Identify which cell holds the provided text, then report its [x, y] central coordinate. 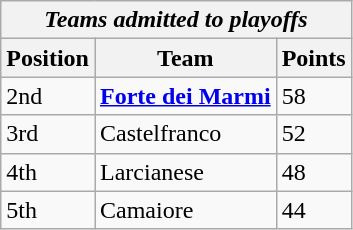
5th [48, 210]
2nd [48, 96]
52 [314, 134]
44 [314, 210]
Points [314, 58]
Forte dei Marmi [185, 96]
48 [314, 172]
Camaiore [185, 210]
Larcianese [185, 172]
Position [48, 58]
Team [185, 58]
3rd [48, 134]
Teams admitted to playoffs [176, 20]
58 [314, 96]
Castelfranco [185, 134]
4th [48, 172]
